Return the [x, y] coordinate for the center point of the cell that contains the specified text.  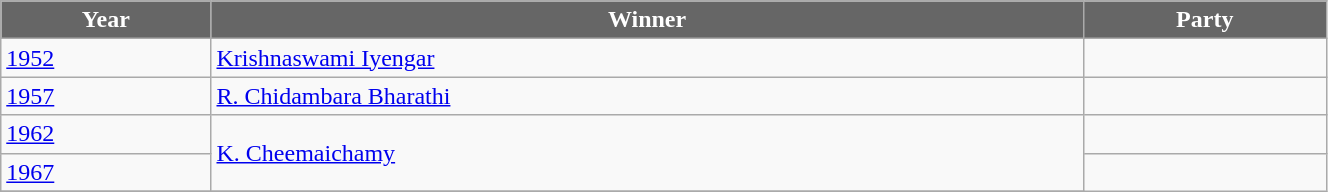
Winner [647, 20]
Party [1204, 20]
Krishnaswami Iyengar [647, 58]
1962 [106, 134]
1952 [106, 58]
1957 [106, 96]
K. Cheemaichamy [647, 153]
1967 [106, 172]
Year [106, 20]
R. Chidambara Bharathi [647, 96]
